Detect which cell encompasses the target text, then output its [X, Y] center coordinate. 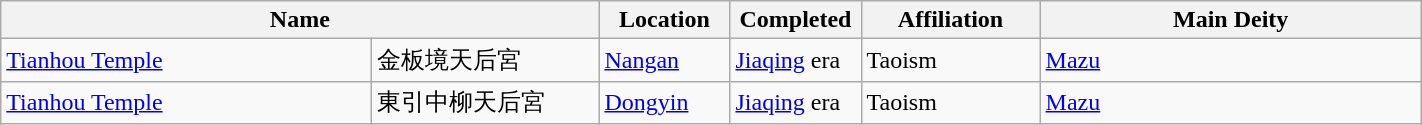
Name [300, 20]
金板境天后宮 [486, 60]
Main Deity [1230, 20]
Nangan [664, 60]
Completed [796, 20]
Location [664, 20]
Dongyin [664, 102]
Affiliation [950, 20]
東引中柳天后宮 [486, 102]
